Pinpoint the cell where the given text exists, returning its [X, Y] midpoint coordinate. 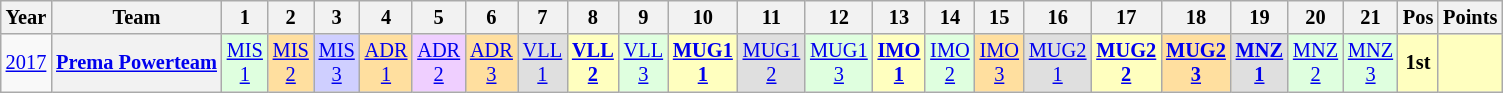
Team [136, 17]
13 [900, 17]
ADR1 [386, 63]
7 [542, 17]
2017 [26, 63]
MNZ2 [1316, 63]
1 [245, 17]
Pos [1418, 17]
18 [1196, 17]
9 [644, 17]
10 [703, 17]
19 [1260, 17]
ADR3 [492, 63]
MUG23 [1196, 63]
20 [1316, 17]
14 [950, 17]
MIS2 [291, 63]
15 [1000, 17]
21 [1370, 17]
3 [337, 17]
1st [1418, 63]
6 [492, 17]
MNZ1 [1260, 63]
MNZ3 [1370, 63]
16 [1058, 17]
MUG22 [1126, 63]
VLL3 [644, 63]
8 [593, 17]
IMO1 [900, 63]
17 [1126, 17]
Points [1470, 17]
MUG13 [838, 63]
Year [26, 17]
VLL1 [542, 63]
ADR2 [438, 63]
12 [838, 17]
VLL2 [593, 63]
2 [291, 17]
MUG12 [772, 63]
MUG21 [1058, 63]
Prema Powerteam [136, 63]
MUG11 [703, 63]
11 [772, 17]
IMO3 [1000, 63]
MIS1 [245, 63]
5 [438, 17]
4 [386, 17]
MIS3 [337, 63]
IMO2 [950, 63]
